Scan for the cell matching the given text and deliver its (x, y) coordinate at center. 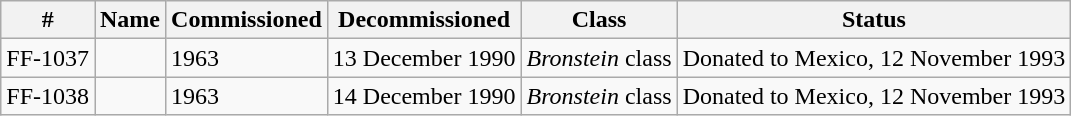
14 December 1990 (424, 96)
Class (599, 20)
# (48, 20)
FF-1038 (48, 96)
Commissioned (247, 20)
Decommissioned (424, 20)
Name (130, 20)
13 December 1990 (424, 58)
FF-1037 (48, 58)
Status (874, 20)
